Pinpoint the cell where the given text exists, returning its (X, Y) midpoint coordinate. 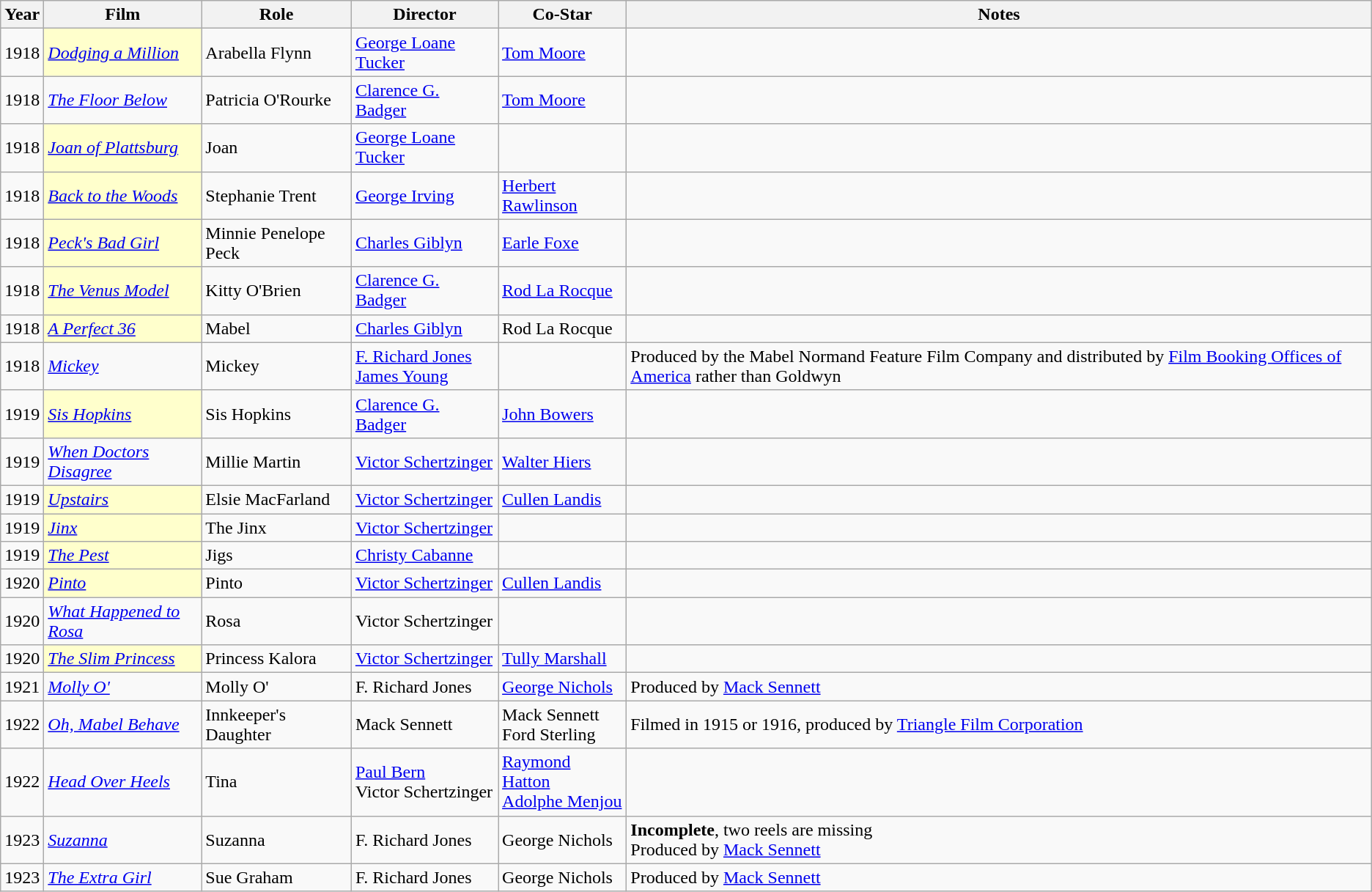
Mack Sennett (424, 724)
Dodging a Million (123, 53)
A Perfect 36 (123, 328)
Incomplete, two reels are missing Produced by Mack Sennett (999, 840)
Filmed in 1915 or 1916, produced by Triangle Film Corporation (999, 724)
Film (123, 15)
Back to the Woods (123, 195)
Elsie MacFarland (277, 499)
Mabel (277, 328)
Oh, Mabel Behave (123, 724)
The Jinx (277, 527)
Jigs (277, 556)
Walter Hiers (563, 462)
Arabella Flynn (277, 53)
F. Richard JonesJames Young (424, 366)
Raymond HattonAdolphe Menjou (563, 782)
The Floor Below (123, 100)
John Bowers (563, 413)
Upstairs (123, 499)
Tina (277, 782)
Princess Kalora (277, 659)
Innkeeper's Daughter (277, 724)
Christy Cabanne (424, 556)
Earle Foxe (563, 243)
Minnie Penelope Peck (277, 243)
Year (22, 15)
Notes (999, 15)
Sue Graham (277, 877)
Jinx (123, 527)
Herbert Rawlinson (563, 195)
George Irving (424, 195)
Paul BernVictor Schertzinger (424, 782)
Director (424, 15)
Rosa (277, 622)
When Doctors Disagree (123, 462)
Head Over Heels (123, 782)
Stephanie Trent (277, 195)
1921 (22, 687)
What Happened to Rosa (123, 622)
Tully Marshall (563, 659)
The Extra Girl (123, 877)
Role (277, 15)
Mack SennettFord Sterling (563, 724)
Co-Star (563, 15)
Joan (277, 148)
Millie Martin (277, 462)
The Venus Model (123, 290)
Peck's Bad Girl (123, 243)
Patricia O'Rourke (277, 100)
Joan of Plattsburg (123, 148)
The Pest (123, 556)
Produced by the Mabel Normand Feature Film Company and distributed by Film Booking Offices of America rather than Goldwyn (999, 366)
The Slim Princess (123, 659)
Kitty O'Brien (277, 290)
